Provide the [x, y] coordinate of the cell's center where the given text is located.  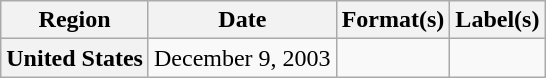
Format(s) [393, 20]
Date [242, 20]
United States [75, 58]
December 9, 2003 [242, 58]
Label(s) [498, 20]
Region [75, 20]
